Capture the cell that displays the provided text and extract its (x, y) central coordinate. 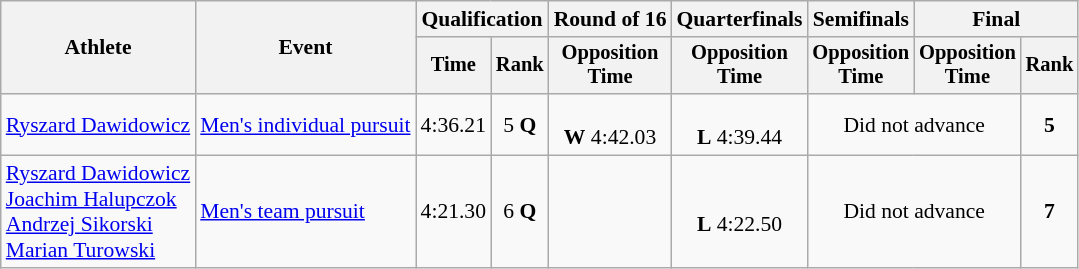
Men's team pursuit (305, 212)
L 4:39.44 (739, 124)
Men's individual pursuit (305, 124)
Semifinals (862, 19)
4:21.30 (454, 212)
Time (454, 66)
Round of 16 (610, 19)
7 (1050, 212)
5 Q (520, 124)
5 (1050, 124)
4:36.21 (454, 124)
W 4:42.03 (610, 124)
Event (305, 48)
L 4:22.50 (739, 212)
Qualification (482, 19)
Ryszard DawidowiczJoachim HalupczokAndrzej SikorskiMarian Turowski (98, 212)
6 Q (520, 212)
Athlete (98, 48)
Quarterfinals (739, 19)
Final (996, 19)
Ryszard Dawidowicz (98, 124)
